Capture the cell that displays the provided text and extract its (x, y) central coordinate. 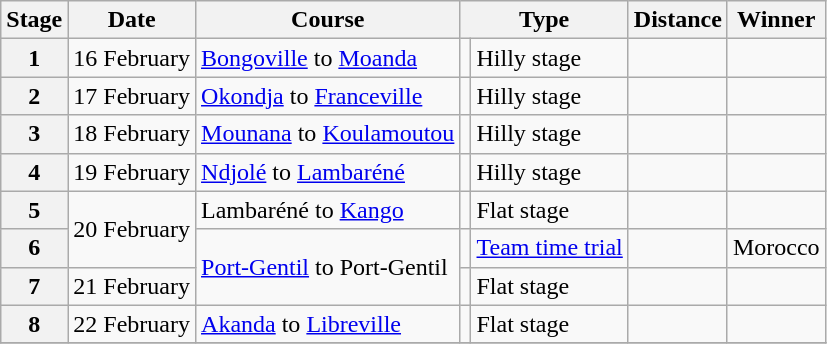
Stage (34, 20)
2 (34, 96)
20 February (132, 229)
Type (544, 20)
Morocco (776, 248)
Winner (776, 20)
7 (34, 286)
4 (34, 172)
Date (132, 20)
Team time trial (550, 248)
Port-Gentil to Port-Gentil (328, 267)
Lambaréné to Kango (328, 210)
Akanda to Libreville (328, 324)
3 (34, 134)
21 February (132, 286)
Bongoville to Moanda (328, 58)
16 February (132, 58)
17 February (132, 96)
6 (34, 248)
Ndjolé to Lambaréné (328, 172)
Course (328, 20)
5 (34, 210)
Distance (678, 20)
22 February (132, 324)
19 February (132, 172)
8 (34, 324)
Okondja to Franceville (328, 96)
Mounana to Koulamoutou (328, 134)
18 February (132, 134)
1 (34, 58)
